Locate the cell with the specified text and output its [X, Y] center coordinate. 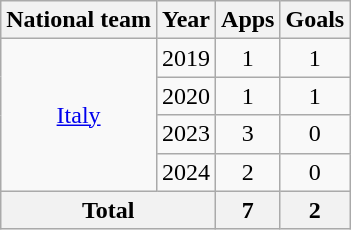
Total [108, 210]
National team [79, 20]
2024 [186, 172]
2019 [186, 58]
3 [248, 134]
2020 [186, 96]
Apps [248, 20]
2023 [186, 134]
Goals [315, 20]
7 [248, 210]
Year [186, 20]
Italy [79, 115]
